Locate the cell with the specified text and output its (X, Y) center coordinate. 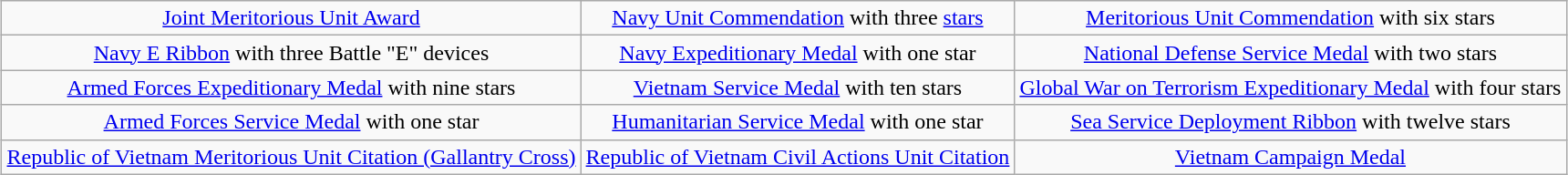
Joint Meritorious Unit Award (292, 18)
Navy E Ribbon with three Battle "E" devices (292, 53)
Navy Unit Commendation with three stars (798, 18)
Humanitarian Service Medal with one star (798, 122)
Vietnam Campaign Medal (1291, 157)
Global War on Terrorism Expeditionary Medal with four stars (1291, 87)
Navy Expeditionary Medal with one star (798, 53)
Sea Service Deployment Ribbon with twelve stars (1291, 122)
Armed Forces Expeditionary Medal with nine stars (292, 87)
Vietnam Service Medal with ten stars (798, 87)
Armed Forces Service Medal with one star (292, 122)
Republic of Vietnam Civil Actions Unit Citation (798, 157)
Meritorious Unit Commendation with six stars (1291, 18)
National Defense Service Medal with two stars (1291, 53)
Republic of Vietnam Meritorious Unit Citation (Gallantry Cross) (292, 157)
